Pinpoint the cell where the given text exists, returning its [X, Y] midpoint coordinate. 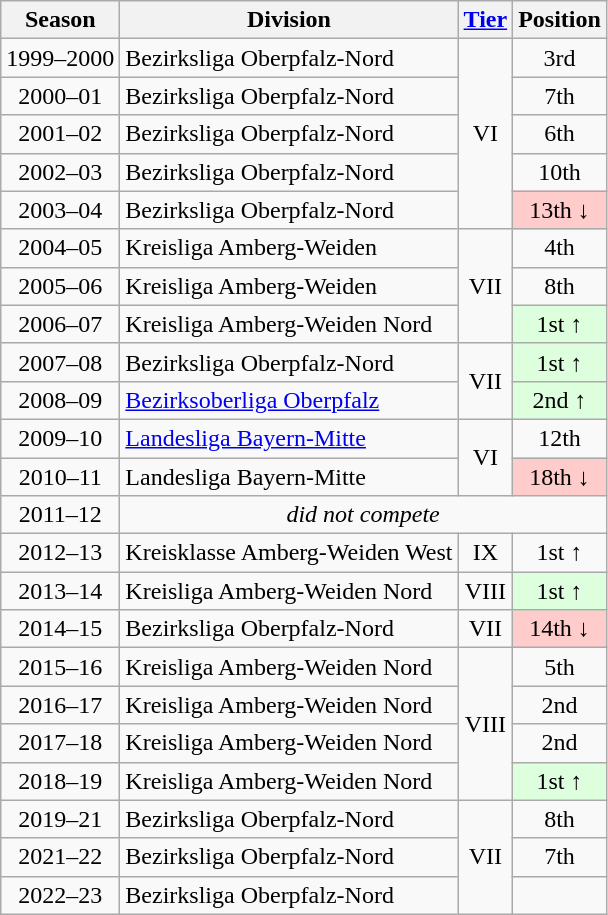
18th ↓ [560, 477]
2017–18 [60, 743]
2015–16 [60, 667]
Position [560, 20]
2008–09 [60, 400]
2011–12 [60, 515]
1999–2000 [60, 58]
2002–03 [60, 172]
2nd ↑ [560, 400]
Season [60, 20]
2009–10 [60, 438]
2012–13 [60, 553]
2007–08 [60, 362]
2001–02 [60, 134]
2014–15 [60, 629]
2013–14 [60, 591]
2019–21 [60, 819]
did not compete [364, 515]
13th ↓ [560, 210]
2006–07 [60, 324]
2022–23 [60, 895]
4th [560, 248]
Kreisklasse Amberg-Weiden West [289, 553]
2000–01 [60, 96]
Bezirksoberliga Oberpfalz [289, 400]
2021–22 [60, 857]
12th [560, 438]
14th ↓ [560, 629]
2005–06 [60, 286]
6th [560, 134]
2010–11 [60, 477]
5th [560, 667]
2004–05 [60, 248]
10th [560, 172]
3rd [560, 58]
2018–19 [60, 781]
2003–04 [60, 210]
IX [486, 553]
2016–17 [60, 705]
Tier [486, 20]
Division [289, 20]
